Provide the (X, Y) coordinate of the cell's center where the given text is located.  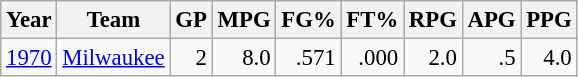
MPG (244, 20)
2.0 (434, 58)
RPG (434, 20)
FT% (372, 20)
FG% (308, 20)
.000 (372, 58)
.571 (308, 58)
1970 (29, 58)
8.0 (244, 58)
GP (191, 20)
.5 (492, 58)
2 (191, 58)
Year (29, 20)
PPG (549, 20)
4.0 (549, 58)
Team (114, 20)
APG (492, 20)
Milwaukee (114, 58)
